From the cell containing the given text, extract its center point as (X, Y) coordinate. 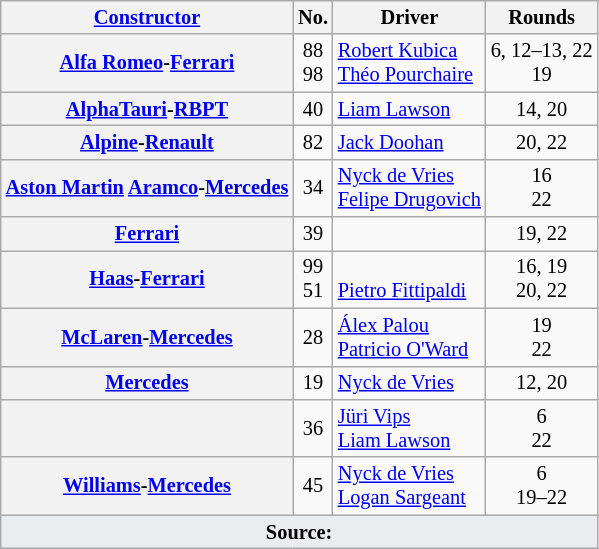
82 (313, 142)
Constructor (147, 17)
1622 (542, 188)
9951 (313, 279)
34 (313, 188)
6, 12–13, 2219 (542, 63)
Alpine-Renault (147, 142)
Mercedes (147, 383)
12, 20 (542, 383)
45 (313, 486)
Nyck de VriesFelipe Drugovich (410, 188)
Pietro Fittipaldi (410, 279)
Robert KubicaThéo Pourchaire (410, 63)
Source: (300, 532)
8898 (313, 63)
39 (313, 234)
Rounds (542, 17)
Jack Doohan (410, 142)
Williams-Mercedes (147, 486)
Haas-Ferrari (147, 279)
Ferrari (147, 234)
622 (542, 428)
16, 1920, 22 (542, 279)
Aston Martin Aramco-Mercedes (147, 188)
Nyck de VriesLogan Sargeant (410, 486)
20, 22 (542, 142)
No. (313, 17)
Driver (410, 17)
AlphaTauri-RBPT (147, 109)
40 (313, 109)
McLaren-Mercedes (147, 337)
1922 (542, 337)
36 (313, 428)
19, 22 (542, 234)
619–22 (542, 486)
Jüri VipsLiam Lawson (410, 428)
14, 20 (542, 109)
28 (313, 337)
Álex PalouPatricio O'Ward (410, 337)
Alfa Romeo-Ferrari (147, 63)
Nyck de Vries (410, 383)
19 (313, 383)
Liam Lawson (410, 109)
